Extract the (x, y) coordinate from the center of the cell holding the provided text.  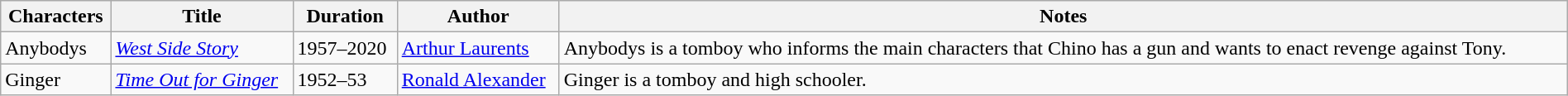
Characters (56, 17)
Duration (345, 17)
Ginger is a tomboy and high schooler. (1064, 79)
Time Out for Ginger (202, 79)
Ginger (56, 79)
Anybodys is a tomboy who informs the main characters that Chino has a gun and wants to enact revenge against Tony. (1064, 48)
Ronald Alexander (478, 79)
West Side Story (202, 48)
Anybodys (56, 48)
1952–53 (345, 79)
Notes (1064, 17)
Arthur Laurents (478, 48)
Title (202, 17)
1957–2020 (345, 48)
Author (478, 17)
